Detect which cell encompasses the target text, then output its (X, Y) center coordinate. 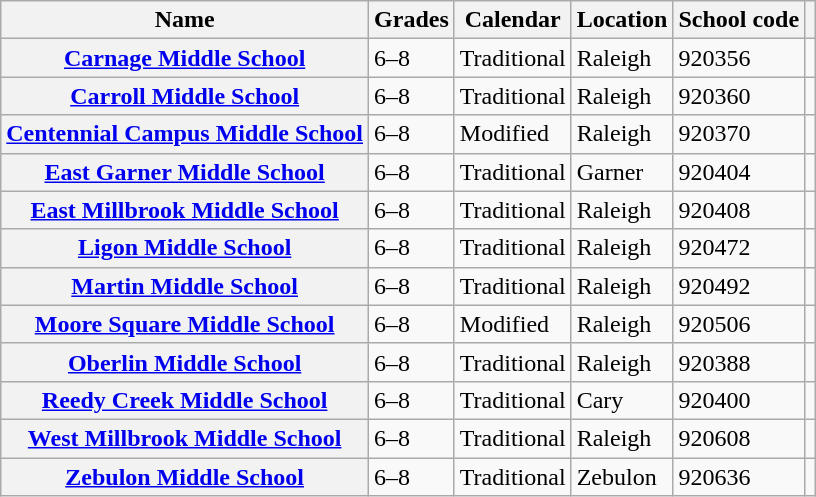
Moore Square Middle School (185, 324)
920388 (739, 362)
Location (622, 20)
Grades (412, 20)
Carnage Middle School (185, 58)
920400 (739, 400)
Garner (622, 172)
920404 (739, 172)
920356 (739, 58)
Zebulon (622, 477)
920492 (739, 286)
920608 (739, 438)
Cary (622, 400)
East Garner Middle School (185, 172)
Carroll Middle School (185, 96)
Martin Middle School (185, 286)
East Millbrook Middle School (185, 210)
920370 (739, 134)
Zebulon Middle School (185, 477)
920408 (739, 210)
920506 (739, 324)
Calendar (512, 20)
Name (185, 20)
920360 (739, 96)
School code (739, 20)
West Millbrook Middle School (185, 438)
Centennial Campus Middle School (185, 134)
Ligon Middle School (185, 248)
920472 (739, 248)
Reedy Creek Middle School (185, 400)
920636 (739, 477)
Oberlin Middle School (185, 362)
